Output the [X, Y] coordinate of the center of the cell containing the given text.  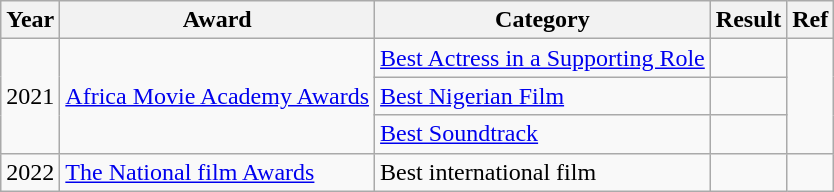
2021 [30, 96]
Africa Movie Academy Awards [218, 96]
Ref [810, 20]
Best Actress in a Supporting Role [543, 58]
Best international film [543, 172]
Best Nigerian Film [543, 96]
2022 [30, 172]
Result [748, 20]
Year [30, 20]
Award [218, 20]
The National film Awards [218, 172]
Best Soundtrack [543, 134]
Category [543, 20]
